From the cell containing the given text, extract its center point as (x, y) coordinate. 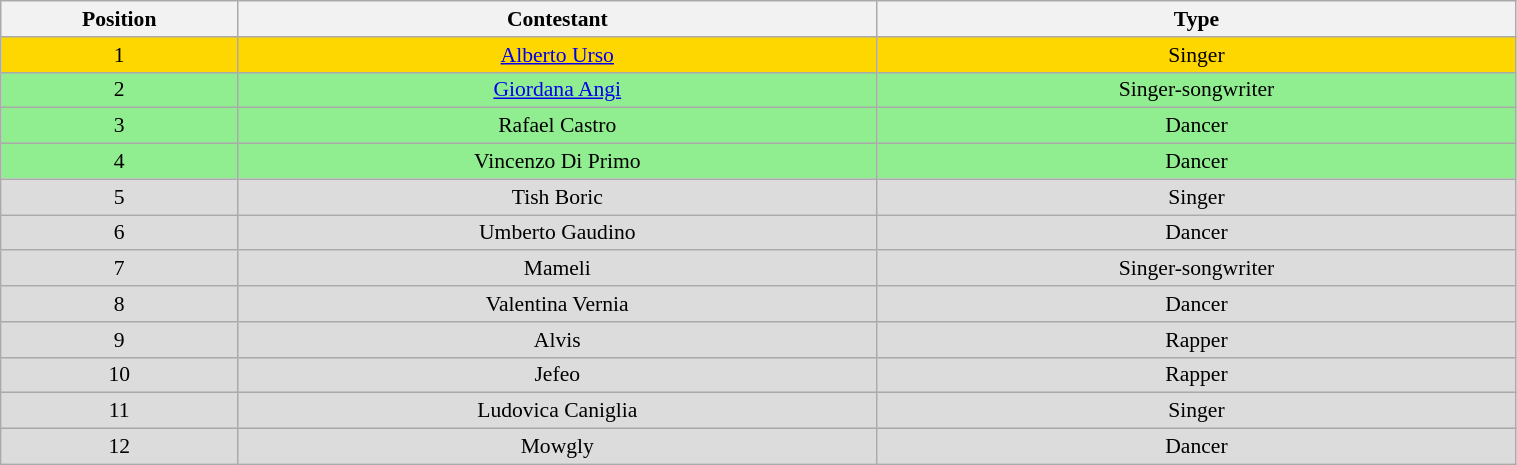
6 (120, 233)
Alberto Urso (558, 55)
Mowgly (558, 447)
Contestant (558, 19)
9 (120, 340)
7 (120, 269)
Giordana Angi (558, 90)
10 (120, 375)
1 (120, 55)
Rafael Castro (558, 126)
3 (120, 126)
Umberto Gaudino (558, 233)
12 (120, 447)
Vincenzo Di Primo (558, 162)
8 (120, 304)
11 (120, 411)
Type (1196, 19)
Alvis (558, 340)
Tish Boric (558, 197)
2 (120, 90)
Valentina Vernia (558, 304)
Ludovica Caniglia (558, 411)
4 (120, 162)
Mameli (558, 269)
Jefeo (558, 375)
Position (120, 19)
5 (120, 197)
